Search for the cell housing the specified text and yield its [X, Y] center coordinate. 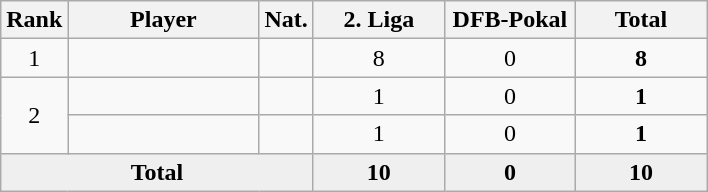
Nat. [286, 20]
2 [34, 115]
Rank [34, 20]
DFB-Pokal [510, 20]
Player [164, 20]
2. Liga [378, 20]
